Locate the cell with the specified text and output its [x, y] center coordinate. 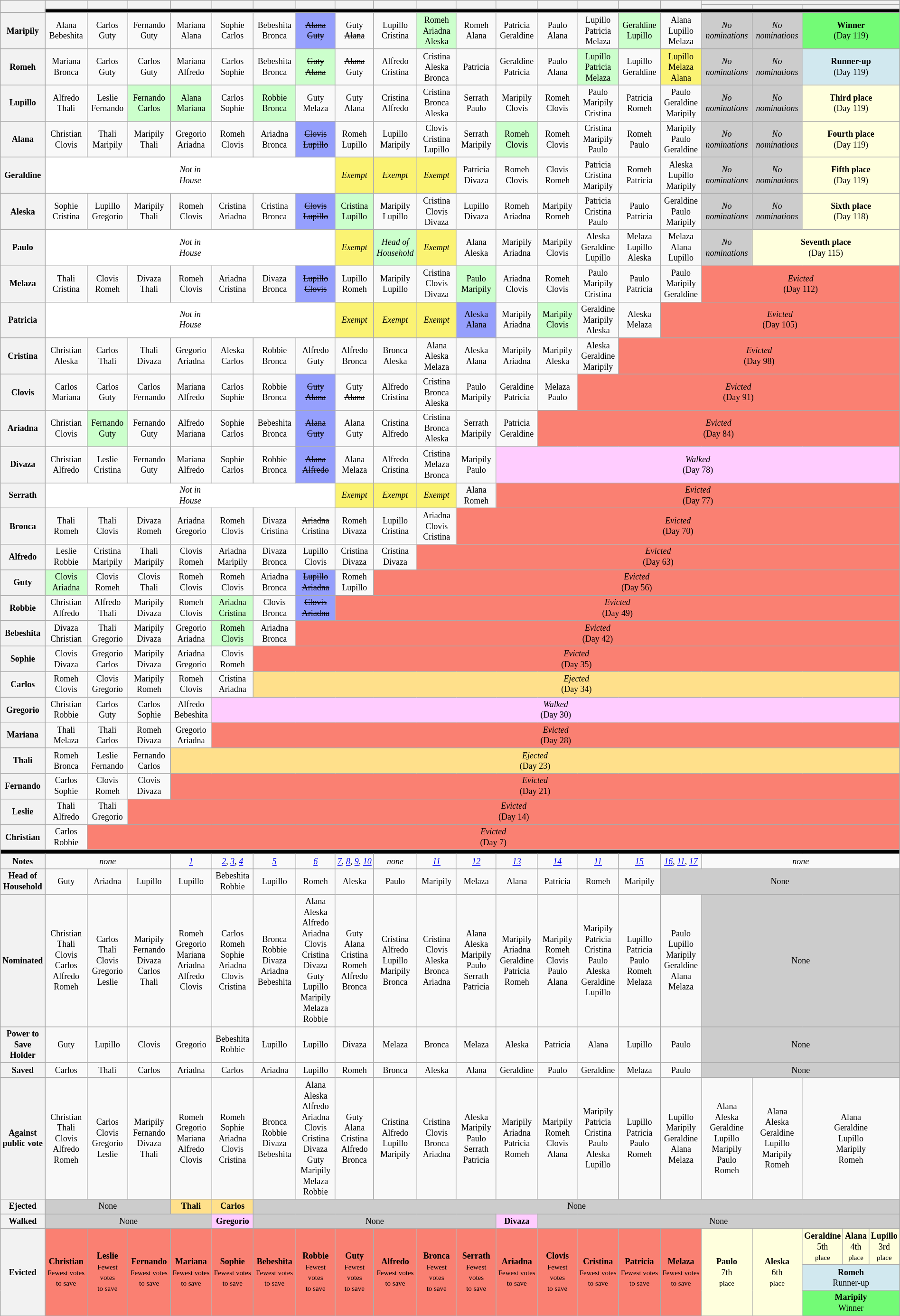
Walked(Day 30) [555, 710]
MaripilyPatriciaCristinaPauloAleskaLupillo [598, 1138]
6 [316, 862]
DivazaCristina [274, 526]
AlanaAleskaAlfredoAriadnaClovisCristinaDivazaGutyLupilloMaripilyMelazaRobbie [316, 961]
AriadnaClovisCristina [437, 526]
14 [557, 862]
Evicted(Day 112) [800, 284]
Evicted(Day 49) [617, 608]
1 [191, 862]
ThaliCristina [66, 284]
AlanaAleskaGeraldineLupilloMaripilyRomeh [777, 1138]
AlanaAleska [476, 248]
CristinaLupillo [354, 212]
AleskaLupilloMaripily [681, 175]
Paulo7thplace [727, 1272]
LeslieFewest votesto save [107, 1272]
PauloGeraldineMaripily [681, 103]
RomehRunner-up [851, 1278]
AlfredoFewest votesto save [395, 1272]
LupilloMaripilyGeraldineAlanaMelaza [681, 1138]
RomehGregorioMarianaAriadnaAlfredoClovis [191, 961]
Leslie [23, 812]
Evicted(Day 21) [535, 786]
AlfredoBebeshita [191, 710]
MaripilyPauloGeraldine [681, 139]
LupilloDivaza [476, 212]
Lupillo3rdplace [884, 1247]
CristinaAleskaBronca [437, 67]
PauloLupilloMaripilyGeraldineAlanaMelaza [681, 961]
Evicted(Day 77) [698, 495]
GeraldineMaripilyAleska [598, 320]
SerrathPaulo [476, 103]
LupilloRomeh [354, 284]
Fernando [23, 786]
CarlosRomehSophieAriadnaClovisCristina [233, 961]
ThaliCarlos [107, 736]
ChristianFewest votesto save [66, 1272]
MelazaFewest votesto save [681, 1272]
Ejected [23, 1206]
PatriciaCristinaMaripily [598, 175]
Mariana [23, 736]
RomehGregorioMarianaAlfredoClovis [191, 1138]
RomehAriadnaAleska [437, 31]
RobbieFewest votesto save [316, 1272]
ClovisCristinaLupillo [437, 139]
ThaliAlfredo [66, 812]
CarlosThali [107, 356]
AlfredoGuty [316, 356]
Ejected(Day 23) [535, 761]
AriadnaMaripily [233, 557]
AlanaAleskaAlfredoAriadnaClovisCristinaDivazaGutyMaripilyMelazaRobbie [316, 1138]
MarianaBronca [66, 67]
Sophie [23, 659]
Alfredo [23, 557]
LupilloMaripily [395, 139]
LupilloPatriciaPauloRomehMelaza [639, 961]
AleskaGeraldineMaripily [598, 356]
RomehBronca [66, 761]
Power to SaveHolder [23, 1045]
AlanaMelaza [354, 465]
AlanaAleskaMelaza [437, 356]
AlanaLupilloMelaza [681, 31]
CristinaClovisAleskaBroncaAriadna [437, 961]
Evicted(Day 56) [637, 583]
AlanaGeraldineLupilloMaripilyRomeh [851, 1138]
PatriciaCristinaPaulo [598, 212]
SophieFewest votesto save [233, 1272]
ChristianThaliClovisCarlosAlfredoRomeh [66, 961]
Geraldine5thplace [823, 1247]
AlanaRomeh [476, 495]
MarianaAlana [191, 31]
ThaliClovis [107, 526]
CarlosMariana [66, 392]
Nominated [23, 961]
Evicted(Day 14) [514, 812]
MaripilyFernandoDivazaCarlosThali [149, 961]
CarlosRobbie [66, 837]
12 [476, 862]
Fourth place(Day 119) [851, 139]
Alana4thplace [856, 1247]
SerrathFewest votesto save [476, 1272]
ThaliMelaza [66, 736]
MaripilyRomehClovisPauloAlana [557, 961]
DivazaChristian [66, 634]
CristinaClovisBroncaAriadna [437, 1138]
LeslieRobbie [66, 557]
DivazaThali [149, 284]
CarlosThaliClovisGregorioLeslie [107, 961]
Walked [23, 1222]
Evicted(Day 105) [780, 320]
CristinaAlfredoLupilloMaripilyBronca [395, 961]
CristinaFewest votesto save [598, 1272]
13 [516, 862]
Evicted(Day 28) [555, 736]
CarlosClovisGregorioLeslie [107, 1138]
MaripilyPatriciaCristinaPauloAleskaGeraldineLupillo [598, 961]
BroncaFewest votesto save [437, 1272]
FernandoFewest votesto save [149, 1272]
Walked(Day 78) [698, 465]
Third place(Day 119) [851, 103]
AlanaAlfredo [316, 465]
BroncaAleska [395, 356]
RomehAriadna [516, 212]
AlanaAleskaMaripilyPauloSerrathPatricia [476, 961]
Evicted(Day 42) [598, 634]
PatriciaFewest votesto save [639, 1272]
AlanaAleskaGeraldineLupilloMaripilyPauloRomeh [727, 1138]
GutyMelaza [316, 103]
AleskaGeraldineLupillo [598, 248]
Evicted(Day 35) [577, 659]
AlfredoMariana [191, 429]
Cristina [23, 356]
ChristianRobbie [66, 710]
CristinaMaripily [107, 557]
MaripilyPaulo [476, 465]
Robbie [23, 608]
Sixth place(Day 118) [851, 212]
MaripilyAleska [557, 356]
LupilloPatriciaPauloRomeh [639, 1138]
Ejected(Day 34) [577, 684]
Runner-up(Day 119) [851, 67]
7, 8, 9, 10 [354, 862]
ClovisThali [149, 583]
LeslieCristina [107, 465]
CristinaMaripilyPaulo [598, 139]
ThaliDivaza [149, 356]
MelazaAlanaLupillo [681, 248]
LupilloAriadna [316, 583]
PatriciaDivaza [476, 175]
Againstpublic vote [23, 1138]
RomehPatricia [639, 175]
GeraldinePauloMaripily [681, 212]
GregorioCarlos [107, 659]
Seventh place(Day 115) [826, 248]
MelazaPaulo [557, 392]
CristinaAlfredoLupilloMaripily [395, 1138]
Christian [23, 837]
AleskaMaripilyPauloSerrathPatricia [476, 1138]
AlanaMariana [191, 103]
MaripilyRomehClovisAlana [557, 1138]
Saved [23, 1070]
Notes [23, 862]
GutyAlanaCristinaRomehAlfredoBronca [354, 961]
AriadnaClovis [516, 284]
LupilloGeraldine [639, 67]
Bebeshita [23, 634]
GeraldineLupillo [639, 31]
Evicted(Day 63) [658, 557]
PauloMaripilyGeraldine [681, 284]
Fifth place(Day 119) [851, 175]
ClovisBronca [274, 608]
5 [274, 862]
MaripilyAriadnaPatriciaRomeh [516, 1138]
Evicted(Day 98) [759, 356]
MelazaLupilloAleska [639, 248]
15 [639, 862]
GutyAlanaCristinaAlfredoBronca [354, 1138]
AleskaCarlos [233, 356]
Aleska6thplace [777, 1272]
MaripilyAriadnaGeraldinePatriciaRomeh [516, 961]
Evicted(Day 91) [739, 392]
ChristianAleska [66, 356]
AleskaMelaza [639, 320]
GutyFewest votesto save [354, 1272]
CristinaMelazaBronca [437, 465]
MarianaFewest votesto save [191, 1272]
16, 11, 17 [681, 862]
RomehPaulo [639, 139]
BroncaRobbieDivazaBebeshita [274, 1138]
Serrath [23, 495]
ChristianThaliClovisAlfredoRomeh [66, 1138]
MaripilyWinner [851, 1303]
MaripilyFernandoDivazaThali [149, 1138]
AlfredoBronca [354, 356]
2, 3, 4 [233, 862]
AriadnaFewest votesto save [516, 1272]
RomehAlana [476, 31]
LupilloMelazaAlana [681, 67]
BroncaRobbieDivazaAriadnaBebeshita [274, 961]
AlanaBebeshita [66, 31]
Winner(Day 119) [851, 31]
RomehSophieAriadnaClovisCristina [233, 1138]
CarlosFernando [149, 392]
BebeshitaFewest votesto save [274, 1272]
DivazaRomeh [149, 526]
Evicted(Day 70) [678, 526]
ThaliRomeh [66, 526]
PatriciaRomeh [639, 103]
ClovisFewest votesto save [557, 1272]
CristinaBronca [274, 212]
Evicted(Day 7) [493, 837]
Evicted [23, 1272]
ClovisGregorio [107, 684]
SophieCristina [66, 212]
Evicted(Day 84) [719, 429]
LupilloGregorio [107, 212]
